Detect which cell encompasses the target text, then output its [X, Y] center coordinate. 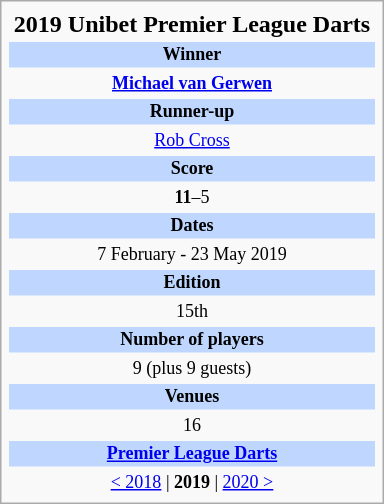
15th [192, 312]
Runner-up [192, 112]
Score [192, 169]
Number of players [192, 340]
Edition [192, 283]
Premier League Darts [192, 454]
< 2018 | 2019 | 2020 > [192, 483]
7 February - 23 May 2019 [192, 255]
Venues [192, 397]
2019 Unibet Premier League Darts [192, 24]
Rob Cross [192, 141]
9 (plus 9 guests) [192, 369]
Michael van Gerwen [192, 84]
Dates [192, 226]
16 [192, 426]
11–5 [192, 198]
Winner [192, 55]
